Detect which cell encompasses the target text, then output its (x, y) center coordinate. 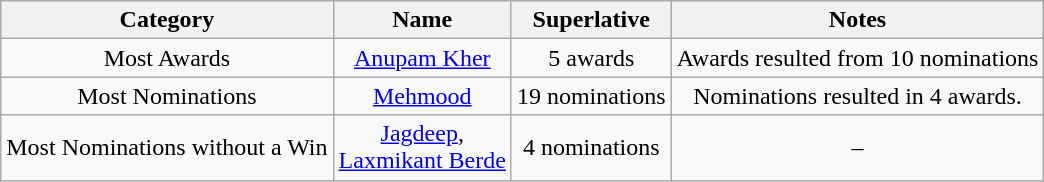
4 nominations (591, 148)
Mehmood (422, 96)
Nominations resulted in 4 awards. (858, 96)
Name (422, 20)
– (858, 148)
5 awards (591, 58)
Most Nominations (167, 96)
Anupam Kher (422, 58)
Awards resulted from 10 nominations (858, 58)
Category (167, 20)
Most Awards (167, 58)
19 nominations (591, 96)
Jagdeep,Laxmikant Berde (422, 148)
Superlative (591, 20)
Notes (858, 20)
Most Nominations without a Win (167, 148)
